Find where the given text appears and provide that cell's center as [x, y] coordinate. 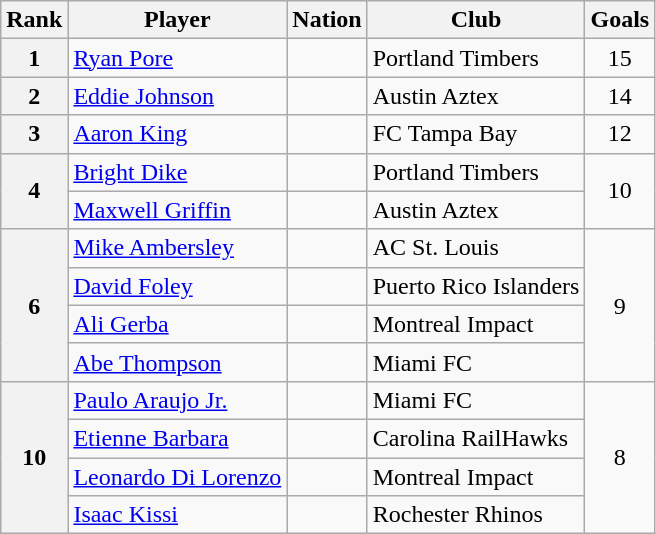
Nation [327, 20]
Maxwell Griffin [178, 210]
Rank [34, 20]
Goals [620, 20]
Player [178, 20]
Ali Gerba [178, 324]
Paulo Araujo Jr. [178, 400]
9 [620, 305]
4 [34, 191]
Aaron King [178, 134]
3 [34, 134]
6 [34, 305]
Rochester Rhinos [476, 515]
Puerto Rico Islanders [476, 286]
Bright Dike [178, 172]
8 [620, 457]
12 [620, 134]
Mike Ambersley [178, 248]
Isaac Kissi [178, 515]
1 [34, 58]
Etienne Barbara [178, 438]
AC St. Louis [476, 248]
Carolina RailHawks [476, 438]
David Foley [178, 286]
Ryan Pore [178, 58]
Abe Thompson [178, 362]
Eddie Johnson [178, 96]
Club [476, 20]
2 [34, 96]
FC Tampa Bay [476, 134]
Leonardo Di Lorenzo [178, 477]
15 [620, 58]
14 [620, 96]
